For the text-containing cell, return its midpoint in (X, Y) coordinate format. 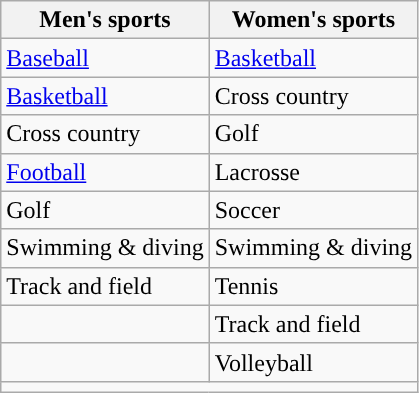
Soccer (313, 210)
Women's sports (313, 20)
Volleyball (313, 362)
Football (105, 172)
Lacrosse (313, 172)
Tennis (313, 286)
Men's sports (105, 20)
Baseball (105, 58)
